Return [X, Y] of the center of cell containing provided text 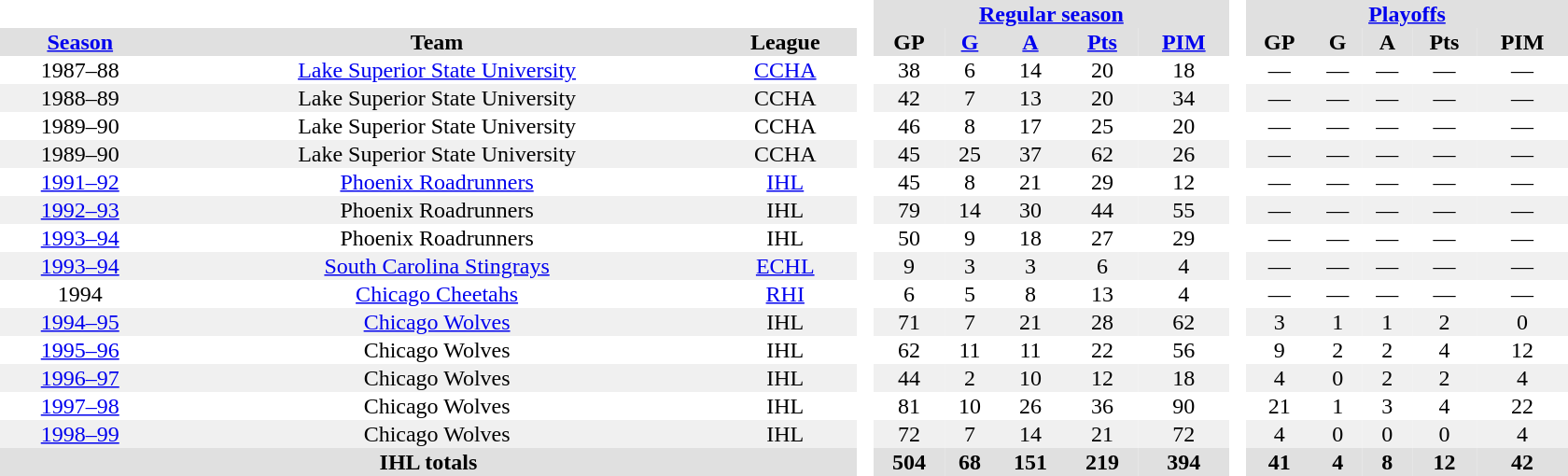
504 [909, 462]
Chicago Cheetahs [437, 294]
1988–89 [80, 98]
41 [1280, 462]
36 [1101, 406]
27 [1101, 238]
5 [969, 294]
219 [1101, 462]
1994–95 [80, 322]
151 [1030, 462]
81 [909, 406]
68 [969, 462]
1992–93 [80, 210]
Playoffs [1407, 14]
1987–88 [80, 70]
1996–97 [80, 378]
28 [1101, 322]
30 [1030, 210]
34 [1183, 98]
Team [437, 42]
1994 [80, 294]
38 [909, 70]
ECHL [786, 266]
79 [909, 210]
RHI [786, 294]
394 [1183, 462]
37 [1030, 154]
55 [1183, 210]
56 [1183, 350]
South Carolina Stingrays [437, 266]
1998–99 [80, 434]
League [786, 42]
1991–92 [80, 182]
90 [1183, 406]
Regular season [1052, 14]
Season [80, 42]
46 [909, 126]
71 [909, 322]
1997–98 [80, 406]
1995–96 [80, 350]
IHL totals [428, 462]
17 [1030, 126]
50 [909, 238]
